Determine the (x, y) coordinate at the center of the cell enclosing the given text.  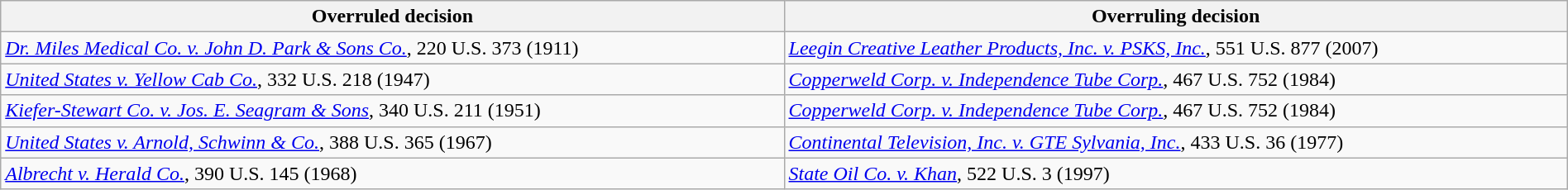
State Oil Co. v. Khan, 522 U.S. 3 (1997) (1176, 173)
Dr. Miles Medical Co. v. John D. Park & Sons Co., 220 U.S. 373 (1911) (392, 48)
Continental Television, Inc. v. GTE Sylvania, Inc., 433 U.S. 36 (1977) (1176, 142)
United States v. Arnold, Schwinn & Co., 388 U.S. 365 (1967) (392, 142)
United States v. Yellow Cab Co., 332 U.S. 218 (1947) (392, 79)
Albrecht v. Herald Co., 390 U.S. 145 (1968) (392, 173)
Overruling decision (1176, 17)
Leegin Creative Leather Products, Inc. v. PSKS, Inc., 551 U.S. 877 (2007) (1176, 48)
Overruled decision (392, 17)
Kiefer-Stewart Co. v. Jos. E. Seagram & Sons, 340 U.S. 211 (1951) (392, 111)
